Pinpoint the cell where the given text exists, returning its [X, Y] midpoint coordinate. 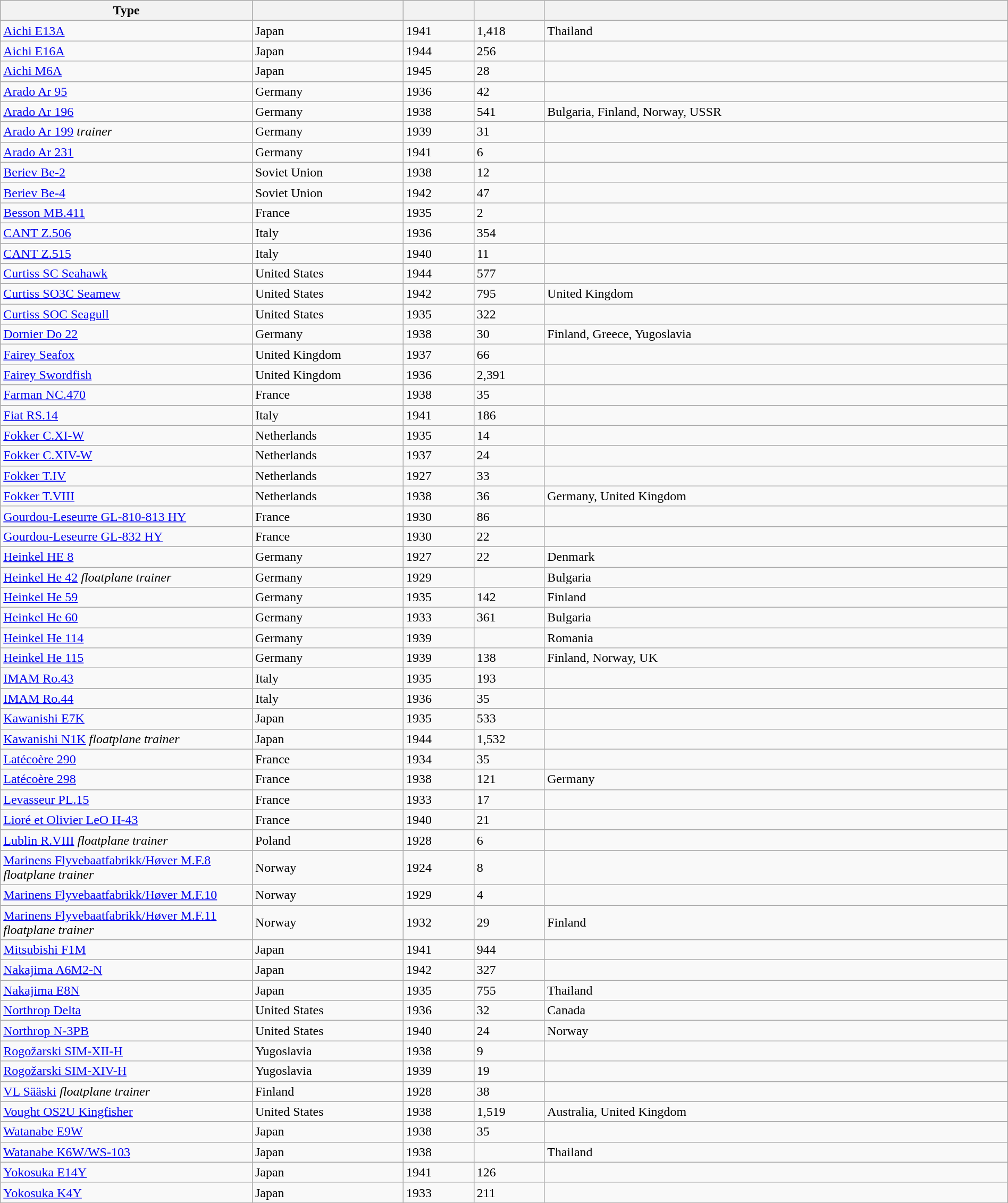
Arado Ar 196 [127, 112]
Nakajima A6M2-N [127, 970]
Fokker C.XI-W [127, 435]
14 [509, 435]
Poland [327, 840]
Heinkel He 60 [127, 618]
11 [509, 254]
Nakajima E8N [127, 990]
86 [509, 516]
Heinkel He 114 [127, 638]
Marinens Flyvebaatfabrikk/Høver M.F.8 floatplane trainer [127, 868]
2 [509, 213]
Curtiss SO3C Seamew [127, 294]
Romania [776, 638]
8 [509, 868]
Marinens Flyvebaatfabrikk/Høver M.F.10 [127, 895]
Latécoère 290 [127, 759]
327 [509, 970]
142 [509, 598]
Rogožarski SIM-XII-H [127, 1051]
322 [509, 314]
Germany, United Kingdom [776, 496]
1,532 [509, 739]
9 [509, 1051]
38 [509, 1091]
121 [509, 779]
Fairey Seafox [127, 355]
28 [509, 71]
Arado Ar 199 trainer [127, 132]
577 [509, 274]
533 [509, 719]
Rogožarski SIM-XIV-H [127, 1071]
Heinkel He 59 [127, 598]
Dornier Do 22 [127, 334]
Fairey Swordfish [127, 375]
31 [509, 132]
Gourdou-Leseurre GL-832 HY [127, 536]
186 [509, 415]
1924 [439, 868]
Lioré et Olivier LeO H-43 [127, 820]
12 [509, 172]
66 [509, 355]
541 [509, 112]
138 [509, 658]
211 [509, 1192]
Vought OS2U Kingfisher [127, 1112]
Type [127, 11]
354 [509, 233]
Curtiss SC Seahawk [127, 274]
Besson MB.411 [127, 213]
Finland, Norway, UK [776, 658]
Latécoère 298 [127, 779]
Arado Ar 95 [127, 91]
Heinkel HE 8 [127, 557]
Gourdou-Leseurre GL-810-813 HY [127, 516]
Aichi E16A [127, 51]
1,418 [509, 31]
VL Sääski floatplane trainer [127, 1091]
Watanabe K6W/WS-103 [127, 1152]
Northrop Delta [127, 1011]
17 [509, 800]
Fokker T.VIII [127, 496]
33 [509, 476]
795 [509, 294]
Levasseur PL.15 [127, 800]
944 [509, 950]
30 [509, 334]
42 [509, 91]
19 [509, 1071]
Finland, Greece, Yugoslavia [776, 334]
755 [509, 990]
Australia, United Kingdom [776, 1112]
36 [509, 496]
2,391 [509, 375]
Heinkel He 42 floatplane trainer [127, 577]
Fiat RS.14 [127, 415]
Denmark [776, 557]
CANT Z.506 [127, 233]
Watanabe E9W [127, 1132]
CANT Z.515 [127, 254]
Beriev Be-2 [127, 172]
Fokker T.IV [127, 476]
Beriev Be-4 [127, 192]
Heinkel He 115 [127, 658]
Northrop N-3PB [127, 1031]
IMAM Ro.43 [127, 678]
193 [509, 678]
21 [509, 820]
1934 [439, 759]
32 [509, 1011]
Marinens Flyvebaatfabrikk/Høver M.F.11 floatplane trainer [127, 922]
Lublin R.VIII floatplane trainer [127, 840]
Farman NC.470 [127, 395]
1,519 [509, 1112]
IMAM Ro.44 [127, 699]
1932 [439, 922]
4 [509, 895]
1945 [439, 71]
361 [509, 618]
Curtiss SOC Seagull [127, 314]
256 [509, 51]
Aichi E13A [127, 31]
47 [509, 192]
Aichi M6A [127, 71]
Yokosuka K4Y [127, 1192]
126 [509, 1172]
Mitsubishi F1M [127, 950]
Yokosuka E14Y [127, 1172]
Canada [776, 1011]
Arado Ar 231 [127, 152]
Kawanishi E7K [127, 719]
Bulgaria, Finland, Norway, USSR [776, 112]
Kawanishi N1K floatplane trainer [127, 739]
Fokker C.XIV-W [127, 456]
29 [509, 922]
